From the cell containing the given text, extract its center point as (X, Y) coordinate. 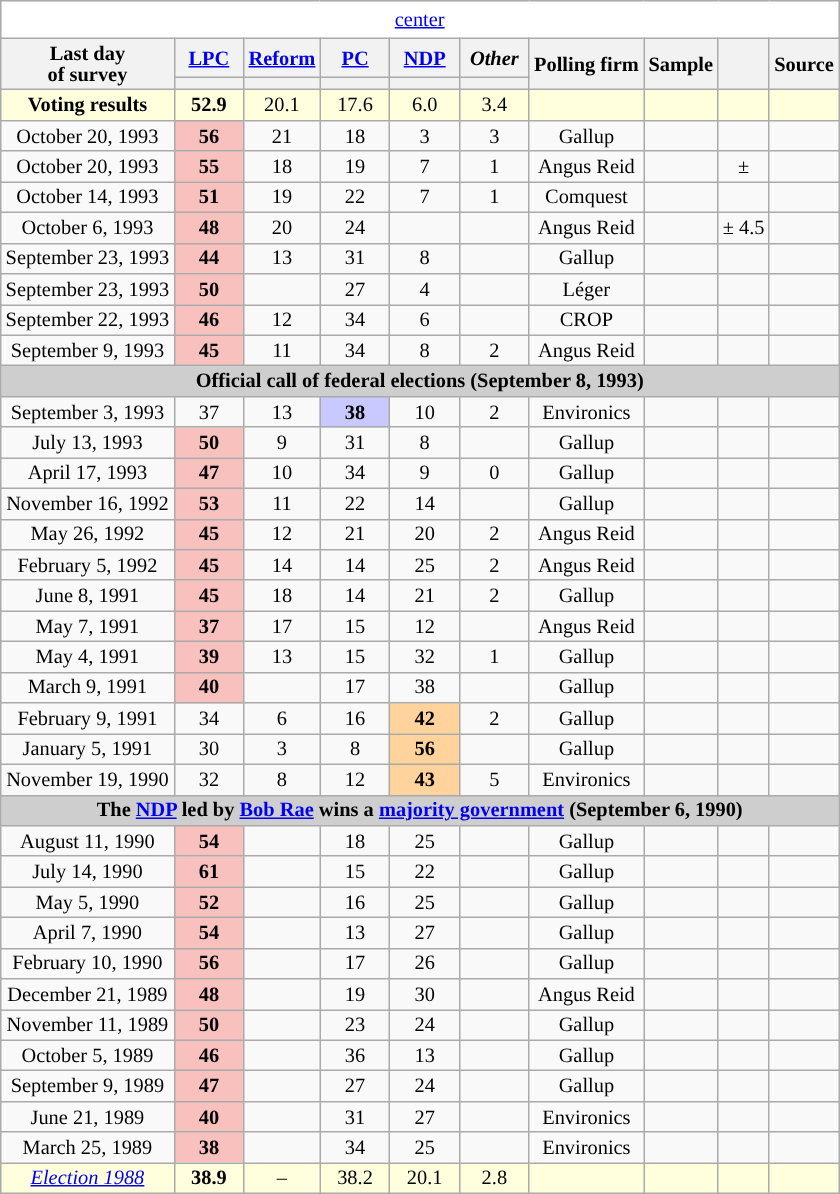
September 3, 1993 (88, 412)
PC (355, 58)
23 (355, 1024)
March 9, 1991 (88, 688)
March 25, 1989 (88, 1148)
November 19, 1990 (88, 780)
61 (209, 872)
3.4 (495, 106)
36 (355, 1056)
February 9, 1991 (88, 718)
May 7, 1991 (88, 626)
November 11, 1989 (88, 1024)
Sample (681, 64)
39 (209, 656)
Léger (586, 288)
0 (495, 472)
17.6 (355, 106)
September 9, 1989 (88, 1086)
CROP (586, 320)
55 (209, 166)
Election 1988 (88, 1178)
May 26, 1992 (88, 534)
January 5, 1991 (88, 748)
43 (425, 780)
April 7, 1990 (88, 932)
June 21, 1989 (88, 1116)
Official call of federal elections (September 8, 1993) (420, 380)
May 5, 1990 (88, 902)
October 5, 1989 (88, 1056)
6.0 (425, 106)
May 4, 1991 (88, 656)
NDP (425, 58)
October 14, 1993 (88, 196)
26 (425, 964)
53 (209, 504)
August 11, 1990 (88, 840)
Source (804, 64)
42 (425, 718)
September 9, 1993 (88, 350)
Reform (282, 58)
November 16, 1992 (88, 504)
5 (495, 780)
Last day of survey (88, 64)
4 (425, 288)
± 4.5 (744, 228)
June 8, 1991 (88, 596)
51 (209, 196)
The NDP led by Bob Rae wins a majority government (September 6, 1990) (420, 810)
center (420, 19)
– (282, 1178)
44 (209, 258)
± (744, 166)
December 21, 1989 (88, 994)
Polling firm (586, 64)
LPC (209, 58)
38.2 (355, 1178)
Other (495, 58)
February 10, 1990 (88, 964)
52.9 (209, 106)
Comquest (586, 196)
Voting results (88, 106)
July 13, 1993 (88, 442)
September 22, 1993 (88, 320)
July 14, 1990 (88, 872)
February 5, 1992 (88, 564)
October 6, 1993 (88, 228)
2.8 (495, 1178)
April 17, 1993 (88, 472)
52 (209, 902)
38.9 (209, 1178)
